Return [X, Y] of the center of cell containing provided text 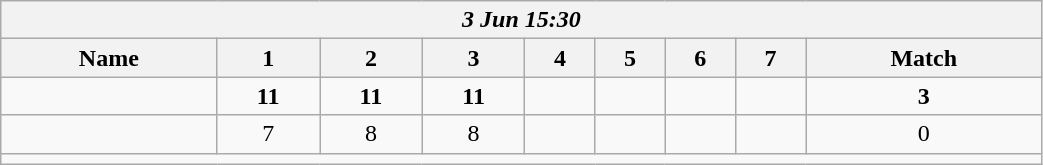
2 [372, 58]
Name [109, 58]
5 [630, 58]
0 [924, 134]
6 [700, 58]
Match [924, 58]
4 [560, 58]
1 [268, 58]
3 Jun 15:30 [522, 20]
